Determine the (X, Y) coordinate at the center of the cell enclosing the given text.  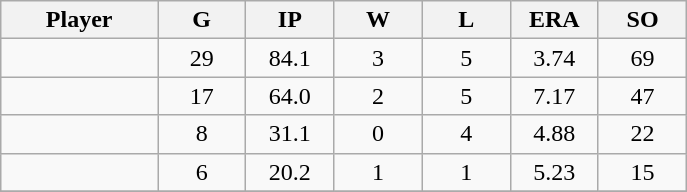
7.17 (554, 96)
L (466, 20)
IP (290, 20)
29 (202, 58)
17 (202, 96)
4.88 (554, 134)
8 (202, 134)
ERA (554, 20)
G (202, 20)
64.0 (290, 96)
Player (80, 20)
6 (202, 172)
5.23 (554, 172)
2 (378, 96)
W (378, 20)
22 (642, 134)
3.74 (554, 58)
0 (378, 134)
SO (642, 20)
15 (642, 172)
84.1 (290, 58)
31.1 (290, 134)
69 (642, 58)
4 (466, 134)
20.2 (290, 172)
47 (642, 96)
3 (378, 58)
